Identify which cell holds the provided text, then report its (X, Y) central coordinate. 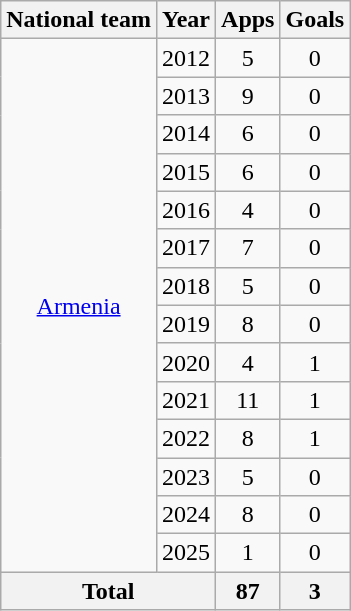
2019 (186, 324)
Total (108, 591)
2022 (186, 438)
2021 (186, 400)
2024 (186, 515)
3 (315, 591)
7 (248, 248)
2016 (186, 210)
2014 (186, 134)
11 (248, 400)
9 (248, 96)
2025 (186, 553)
2023 (186, 477)
Year (186, 20)
2018 (186, 286)
2020 (186, 362)
Goals (315, 20)
2015 (186, 172)
2013 (186, 96)
Apps (248, 20)
87 (248, 591)
2017 (186, 248)
2012 (186, 58)
National team (79, 20)
Armenia (79, 306)
